Identify which cell holds the provided text, then report its [X, Y] central coordinate. 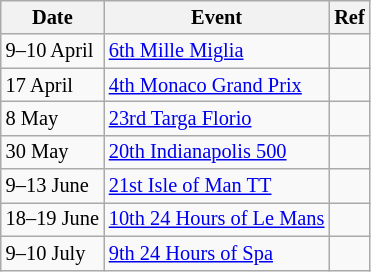
Event [216, 17]
9th 24 Hours of Spa [216, 253]
4th Monaco Grand Prix [216, 85]
23rd Targa Florio [216, 118]
6th Mille Miglia [216, 51]
Date [52, 17]
9–10 July [52, 253]
20th Indianapolis 500 [216, 152]
9–10 April [52, 51]
21st Isle of Man TT [216, 186]
18–19 June [52, 219]
8 May [52, 118]
10th 24 Hours of Le Mans [216, 219]
30 May [52, 152]
9–13 June [52, 186]
Ref [349, 17]
17 April [52, 85]
